Return the [X, Y] coordinate for the center point of the cell that contains the specified text.  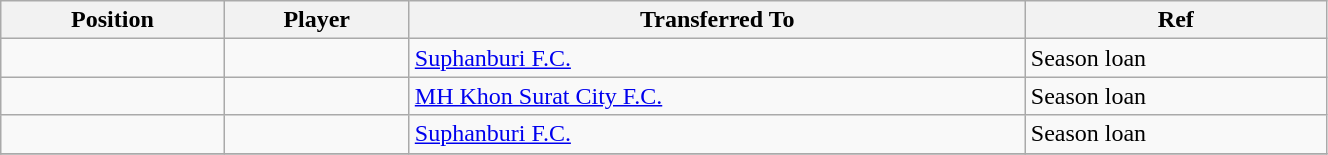
Player [316, 20]
Transferred To [717, 20]
Ref [1176, 20]
MH Khon Surat City F.C. [717, 96]
Position [112, 20]
